From the cell containing the given text, extract its center point as [x, y] coordinate. 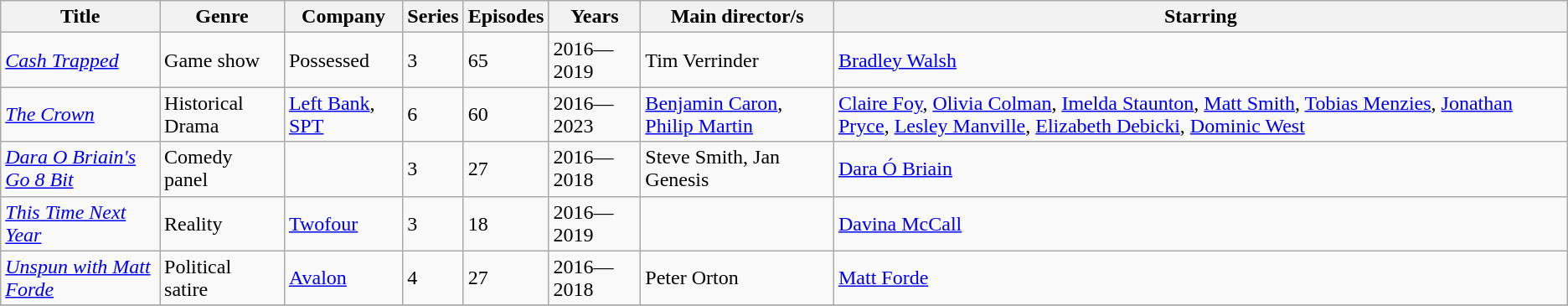
Episodes [506, 17]
Benjamin Caron, Philip Martin [737, 114]
Genre [223, 17]
2016— 2023 [595, 114]
Twofour [343, 223]
Claire Foy, Olivia Colman, Imelda Staunton, Matt Smith, Tobias Menzies, Jonathan Pryce, Lesley Manville, Elizabeth Debicki, Dominic West [1200, 114]
60 [506, 114]
Left Bank, SPT [343, 114]
65 [506, 60]
Years [595, 17]
Tim Verrinder [737, 60]
Peter Orton [737, 278]
6 [433, 114]
Avalon [343, 278]
Bradley Walsh [1200, 60]
Matt Forde [1200, 278]
Davina McCall [1200, 223]
Company [343, 17]
Dara Ó Briain [1200, 169]
This Time Next Year [80, 223]
Steve Smith, Jan Genesis [737, 169]
4 [433, 278]
Political satire [223, 278]
Dara O Briain's Go 8 Bit [80, 169]
Series [433, 17]
Main director/s [737, 17]
Title [80, 17]
Cash Trapped [80, 60]
Starring [1200, 17]
The Crown [80, 114]
Unspun with Matt Forde [80, 278]
Possessed [343, 60]
18 [506, 223]
Comedy panel [223, 169]
Reality [223, 223]
Game show [223, 60]
Historical Drama [223, 114]
